Return the [X, Y] coordinate for the center point of the cell that contains the specified text.  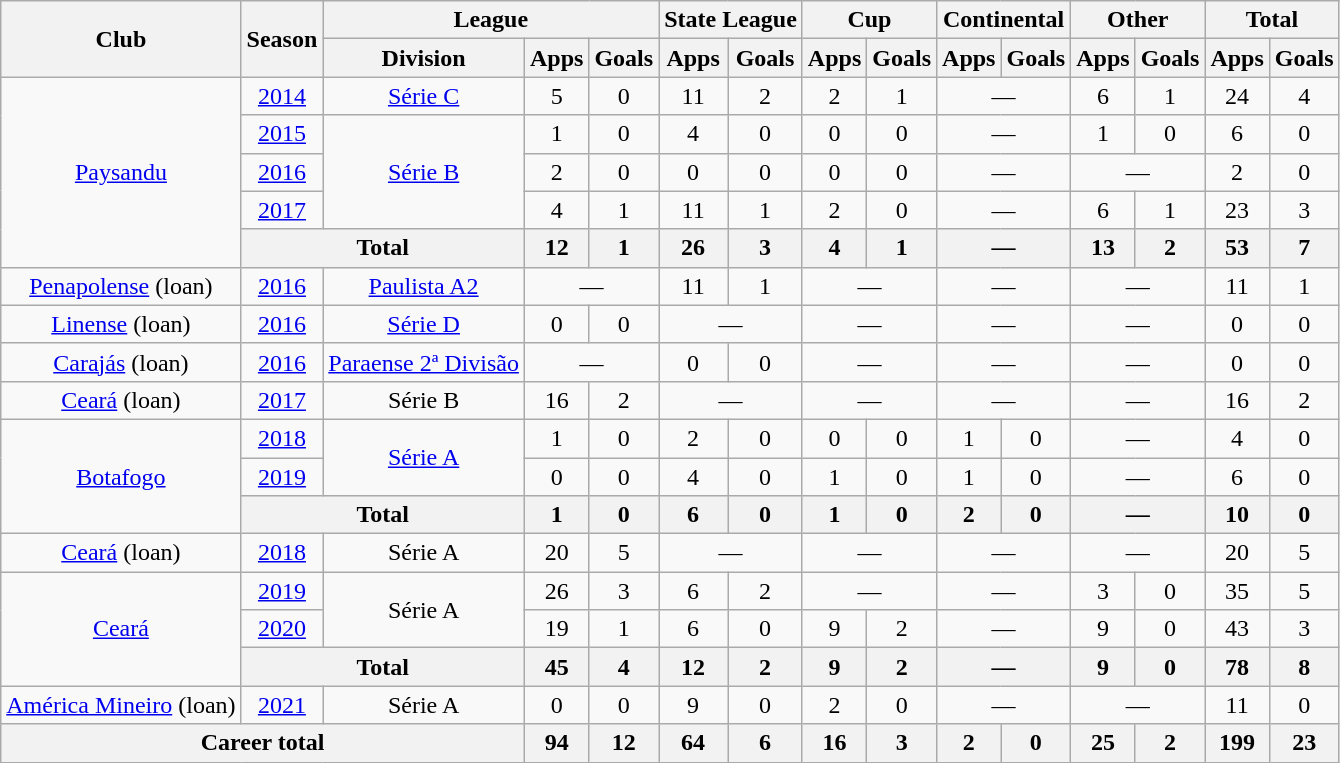
Paulista A2 [424, 286]
94 [556, 743]
2021 [282, 705]
25 [1103, 743]
Penapolense (loan) [121, 286]
Série C [424, 96]
Série D [424, 324]
13 [1103, 248]
2020 [282, 629]
Ceará [121, 629]
State League [731, 20]
Carajás (loan) [121, 362]
Career total [263, 743]
2014 [282, 96]
64 [694, 743]
24 [1237, 96]
45 [556, 667]
Other [1138, 20]
7 [1304, 248]
19 [556, 629]
Paraense 2ª Divisão [424, 362]
Paysandu [121, 172]
Linense (loan) [121, 324]
53 [1237, 248]
Continental [1004, 20]
Season [282, 39]
Club [121, 39]
35 [1237, 591]
League [491, 20]
2015 [282, 134]
Division [424, 58]
8 [1304, 667]
199 [1237, 743]
Botafogo [121, 476]
43 [1237, 629]
78 [1237, 667]
Cup [869, 20]
10 [1237, 515]
América Mineiro (loan) [121, 705]
